Determine the [x, y] coordinate at the center of the cell enclosing the given text.  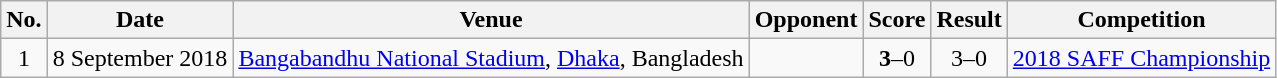
8 September 2018 [140, 58]
Result [969, 20]
No. [24, 20]
Date [140, 20]
Venue [491, 20]
Bangabandhu National Stadium, Dhaka, Bangladesh [491, 58]
Opponent [806, 20]
1 [24, 58]
2018 SAFF Championship [1141, 58]
Score [897, 20]
Competition [1141, 20]
